Identify which cell holds the provided text, then report its [x, y] central coordinate. 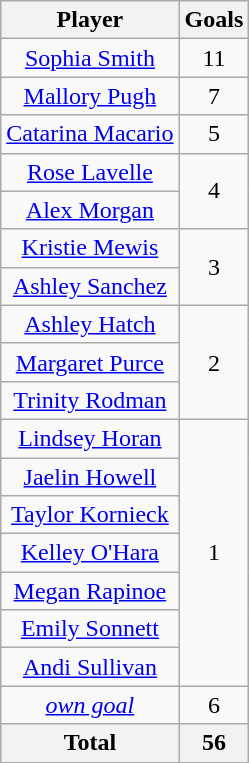
2 [214, 362]
Margaret Purce [90, 362]
11 [214, 58]
6 [214, 705]
56 [214, 743]
Player [90, 20]
Taylor Kornieck [90, 515]
Total [90, 743]
3 [214, 267]
Kelley O'Hara [90, 553]
5 [214, 134]
Emily Sonnett [90, 629]
own goal [90, 705]
Andi Sullivan [90, 667]
Goals [214, 20]
Ashley Hatch [90, 324]
Kristie Mewis [90, 248]
Ashley Sanchez [90, 286]
Mallory Pugh [90, 96]
7 [214, 96]
Trinity Rodman [90, 400]
Lindsey Horan [90, 438]
Sophia Smith [90, 58]
Megan Rapinoe [90, 591]
Jaelin Howell [90, 477]
Catarina Macario [90, 134]
Alex Morgan [90, 210]
4 [214, 191]
Rose Lavelle [90, 172]
1 [214, 552]
